Pinpoint the cell where the given text exists, returning its (X, Y) midpoint coordinate. 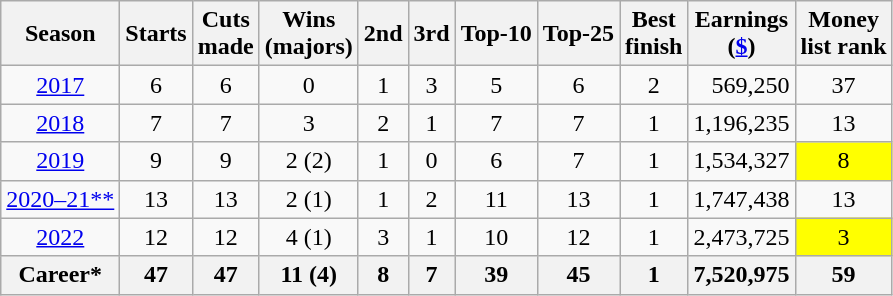
5 (496, 85)
2017 (60, 85)
1,534,327 (742, 161)
39 (496, 275)
2018 (60, 123)
Earnings($) (742, 34)
Top-10 (496, 34)
2020–21** (60, 199)
59 (844, 275)
Cutsmade (226, 34)
3rd (432, 34)
Top-25 (578, 34)
11 (4) (308, 275)
1,196,235 (742, 123)
7,520,975 (742, 275)
Bestfinish (654, 34)
45 (578, 275)
37 (844, 85)
2,473,725 (742, 237)
2nd (383, 34)
Starts (156, 34)
2019 (60, 161)
Season (60, 34)
Career* (60, 275)
Moneylist rank (844, 34)
2 (1) (308, 199)
4 (1) (308, 237)
569,250 (742, 85)
Wins(majors) (308, 34)
11 (496, 199)
2022 (60, 237)
2 (2) (308, 161)
1,747,438 (742, 199)
10 (496, 237)
